Search for the cell housing the specified text and yield its [x, y] center coordinate. 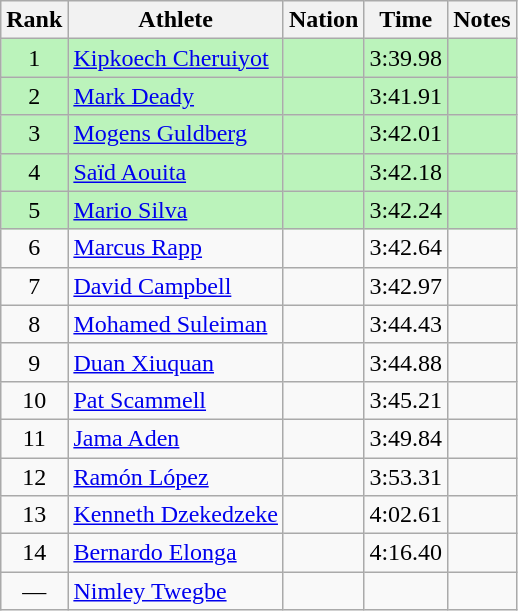
Ramón López [176, 477]
Marcus Rapp [176, 248]
Nation [323, 20]
Mohamed Suleiman [176, 324]
3:45.21 [406, 400]
David Campbell [176, 286]
6 [34, 248]
Kipkoech Cheruiyot [176, 58]
3:44.43 [406, 324]
11 [34, 438]
3 [34, 134]
Pat Scammell [176, 400]
4:16.40 [406, 553]
4 [34, 172]
13 [34, 515]
Duan Xiuquan [176, 362]
Saïd Aouita [176, 172]
Nimley Twegbe [176, 591]
12 [34, 477]
3:42.24 [406, 210]
1 [34, 58]
5 [34, 210]
— [34, 591]
3:49.84 [406, 438]
Bernardo Elonga [176, 553]
2 [34, 96]
3:39.98 [406, 58]
3:42.01 [406, 134]
3:53.31 [406, 477]
Rank [34, 20]
Mark Deady [176, 96]
8 [34, 324]
Mogens Guldberg [176, 134]
3:42.97 [406, 286]
3:41.91 [406, 96]
10 [34, 400]
3:44.88 [406, 362]
Kenneth Dzekedzeke [176, 515]
Mario Silva [176, 210]
Notes [482, 20]
14 [34, 553]
Athlete [176, 20]
Time [406, 20]
4:02.61 [406, 515]
3:42.18 [406, 172]
Jama Aden [176, 438]
9 [34, 362]
3:42.64 [406, 248]
7 [34, 286]
